Provide the (x, y) coordinate of the cell's center where the given text is located.  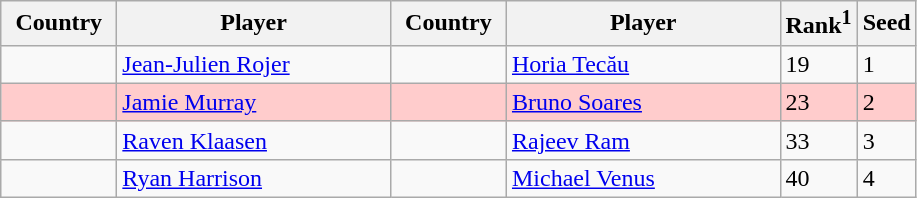
Ryan Harrison (254, 178)
Rank1 (818, 24)
Jamie Murray (254, 102)
33 (818, 140)
Raven Klaasen (254, 140)
Seed (886, 24)
4 (886, 178)
Jean-Julien Rojer (254, 64)
Rajeev Ram (643, 140)
23 (818, 102)
19 (818, 64)
3 (886, 140)
40 (818, 178)
Michael Venus (643, 178)
Horia Tecău (643, 64)
Bruno Soares (643, 102)
2 (886, 102)
1 (886, 64)
